Return (X, Y) of the center of cell containing provided text 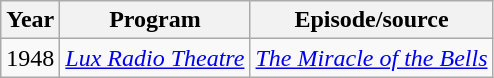
Episode/source (372, 20)
1948 (30, 58)
The Miracle of the Bells (372, 58)
Lux Radio Theatre (155, 58)
Year (30, 20)
Program (155, 20)
